Capture the cell that displays the provided text and extract its (X, Y) central coordinate. 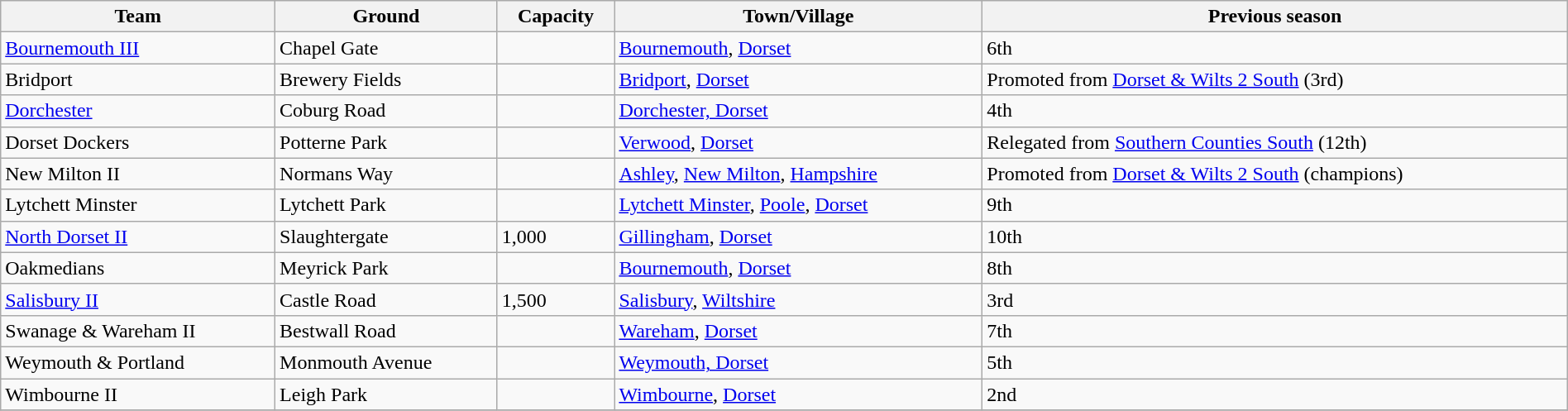
9th (1275, 205)
3rd (1275, 299)
Town/Village (799, 17)
Swanage & Wareham II (138, 331)
Bestwall Road (387, 331)
North Dorset II (138, 237)
Bournemouth III (138, 48)
Leigh Park (387, 394)
2nd (1275, 394)
Dorchester, Dorset (799, 111)
Coburg Road (387, 111)
7th (1275, 331)
Salisbury, Wiltshire (799, 299)
Slaughtergate (387, 237)
Wimbourne II (138, 394)
Bridport (138, 79)
1,500 (556, 299)
10th (1275, 237)
Dorset Dockers (138, 142)
Salisbury II (138, 299)
Previous season (1275, 17)
Meyrick Park (387, 268)
Potterne Park (387, 142)
Castle Road (387, 299)
8th (1275, 268)
Wimbourne, Dorset (799, 394)
Normans Way (387, 174)
New Milton II (138, 174)
Ashley, New Milton, Hampshire (799, 174)
5th (1275, 362)
Wareham, Dorset (799, 331)
Gillingham, Dorset (799, 237)
Capacity (556, 17)
Lytchett Minster, Poole, Dorset (799, 205)
6th (1275, 48)
Dorchester (138, 111)
Lytchett Minster (138, 205)
Monmouth Avenue (387, 362)
Brewery Fields (387, 79)
Chapel Gate (387, 48)
Promoted from Dorset & Wilts 2 South (3rd) (1275, 79)
Team (138, 17)
Oakmedians (138, 268)
Promoted from Dorset & Wilts 2 South (champions) (1275, 174)
1,000 (556, 237)
4th (1275, 111)
Verwood, Dorset (799, 142)
Weymouth & Portland (138, 362)
Ground (387, 17)
Lytchett Park (387, 205)
Bridport, Dorset (799, 79)
Weymouth, Dorset (799, 362)
Relegated from Southern Counties South (12th) (1275, 142)
